Detect which cell encompasses the target text, then output its (x, y) center coordinate. 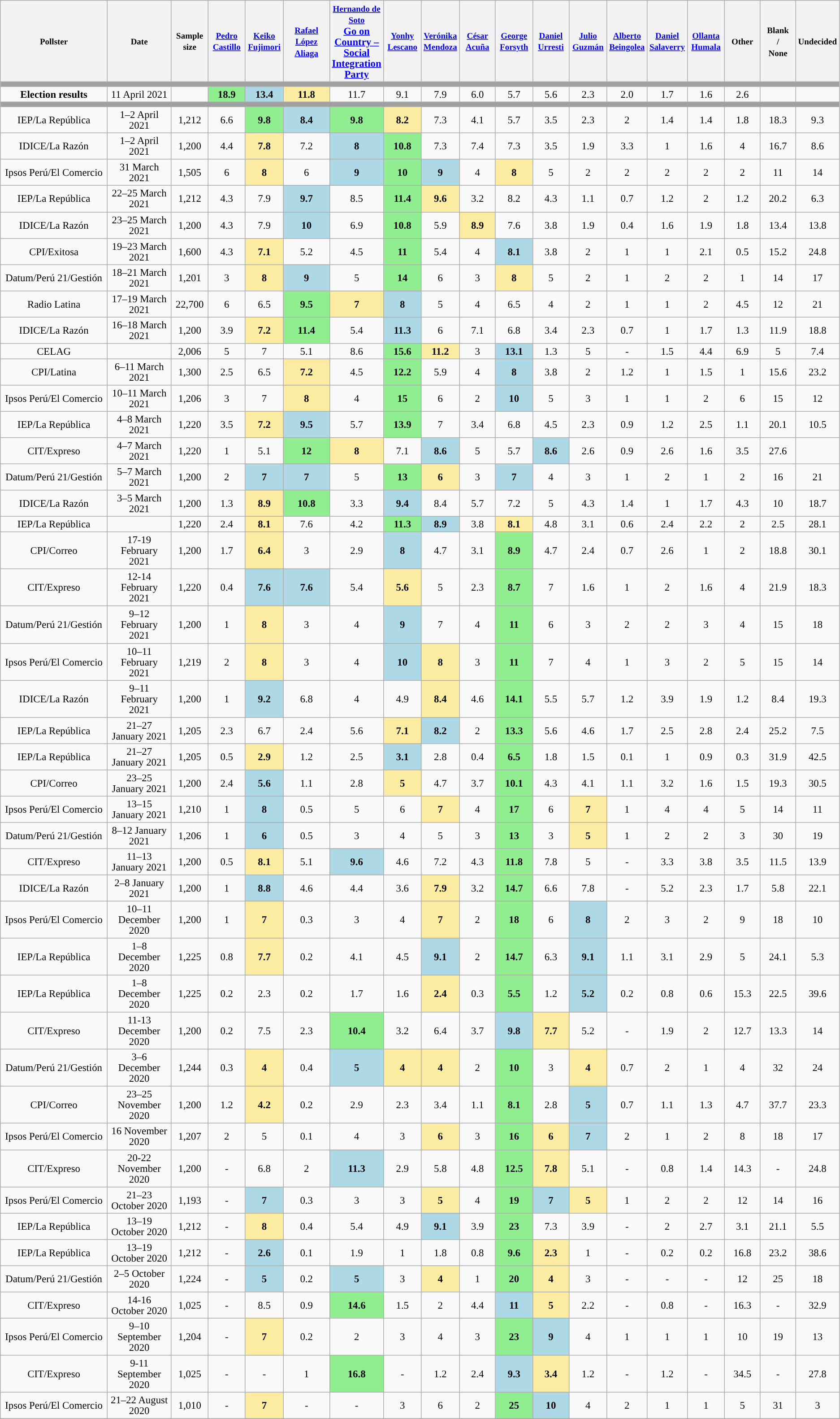
17–19 March 2021 (139, 304)
Undecided (818, 41)
20-22 November 2020 (139, 1169)
22,700 (190, 304)
24.1 (778, 957)
1,505 (190, 173)
Blank/None (778, 41)
22–25 March 2021 (139, 199)
4–7 March 2021 (139, 451)
9-11 September 2020 (139, 1374)
1,210 (190, 809)
Alberto Beingolea (627, 41)
30.5 (818, 783)
2,006 (190, 352)
1,010 (190, 1406)
16.7 (778, 146)
18.7 (818, 503)
12.5 (514, 1169)
Verónika Mendoza (441, 41)
6–11 March 2021 (139, 372)
37.7 (778, 1105)
1,600 (190, 251)
2–5 October 2020 (139, 1279)
30.1 (818, 551)
16 November 2020 (139, 1136)
17-19 February 2021 (139, 551)
11–13 January 2021 (139, 862)
34.5 (742, 1374)
10–11 February 2021 (139, 662)
11 April 2021 (139, 94)
Sample size (190, 41)
CPI/Latina (54, 372)
9.4 (403, 503)
24 (818, 1068)
8.7 (514, 588)
Julio Guzmán (588, 41)
2.0 (627, 94)
Pedro Castillo (227, 41)
32.9 (818, 1305)
1,204 (190, 1336)
23.3 (818, 1105)
Date (139, 41)
CPI/Exitosa (54, 251)
14.3 (742, 1169)
28.1 (818, 525)
16–18 March 2021 (139, 330)
22.5 (778, 994)
1,224 (190, 1279)
Ollanta Humala (706, 41)
15.2 (778, 251)
1,300 (190, 372)
1,201 (190, 278)
11.2 (441, 352)
13.8 (818, 225)
César Acuña (477, 41)
Pollster (54, 41)
1,193 (190, 1200)
1,244 (190, 1068)
31 (778, 1406)
Rafael López Aliaga (307, 41)
22.1 (818, 888)
20.1 (778, 424)
9–12 February 2021 (139, 625)
27.6 (778, 451)
39.6 (818, 994)
12.2 (403, 372)
14.6 (357, 1305)
23–25 March 2021 (139, 225)
11-13 December 2020 (139, 1031)
3–5 March 2021 (139, 503)
21–23 October 2020 (139, 1200)
Radio Latina (54, 304)
9–10 September 2020 (139, 1336)
18.9 (227, 94)
27.8 (818, 1374)
9.2 (264, 699)
14-16 October 2020 (139, 1305)
9.7 (307, 199)
3.6 (403, 888)
5.3 (818, 957)
CELAG (54, 352)
12.7 (742, 1031)
31.9 (778, 757)
10.5 (818, 424)
23–25 January 2021 (139, 783)
31 March 2021 (139, 173)
11.7 (357, 94)
12-14 February 2021 (139, 588)
20.2 (778, 199)
Election results (54, 94)
13–15 January 2021 (139, 809)
2.1 (706, 251)
13.1 (514, 352)
10–11 December 2020 (139, 920)
2–8 January 2021 (139, 888)
4–8 March 2021 (139, 424)
6.0 (477, 94)
3–6 December 2020 (139, 1068)
Hernando de SotoGo on Country – Social Integration Party (357, 41)
10.1 (514, 783)
21.9 (778, 588)
20 (514, 1279)
11.9 (778, 330)
32 (778, 1068)
Other (742, 41)
21–22 August 2020 (139, 1406)
30 (778, 836)
10.4 (357, 1031)
Daniel Salaverry (667, 41)
2.7 (706, 1226)
5–7 March 2021 (139, 477)
8–12 January 2021 (139, 836)
42.5 (818, 757)
25.2 (778, 730)
14.1 (514, 699)
1,219 (190, 662)
8.8 (264, 888)
Yonhy Lescano (403, 41)
16.3 (742, 1305)
18–21 March 2021 (139, 278)
19–23 March 2021 (139, 251)
21.1 (778, 1226)
10–11 March 2021 (139, 398)
11.5 (778, 862)
George Forsyth (514, 41)
Daniel Urresti (550, 41)
9–11 February 2021 (139, 699)
23–25 November 2020 (139, 1105)
38.6 (818, 1252)
1,207 (190, 1136)
15.3 (742, 994)
Keiko Fujimori (264, 41)
6.7 (264, 730)
